Output the (X, Y) coordinate of the center of the cell containing the given text.  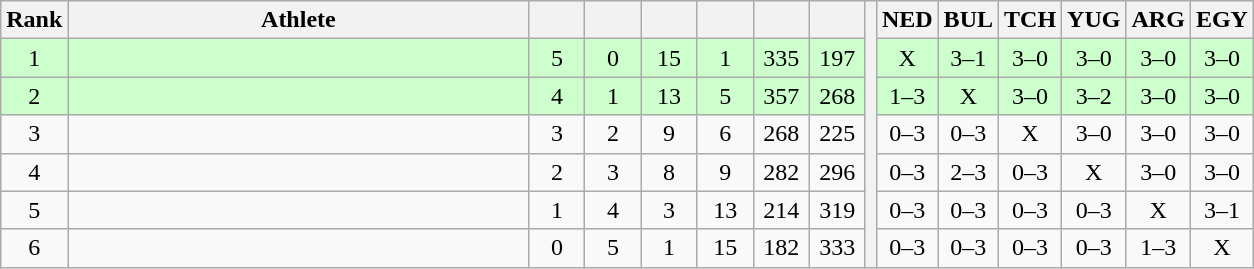
214 (781, 210)
282 (781, 172)
EGY (1222, 20)
225 (837, 134)
3–2 (1094, 96)
333 (837, 248)
BUL (968, 20)
296 (837, 172)
197 (837, 58)
TCH (1030, 20)
Athlete (298, 20)
2–3 (968, 172)
NED (907, 20)
8 (669, 172)
YUG (1094, 20)
357 (781, 96)
319 (837, 210)
ARG (1158, 20)
335 (781, 58)
Rank (34, 20)
182 (781, 248)
